Capture the cell that displays the provided text and extract its (x, y) central coordinate. 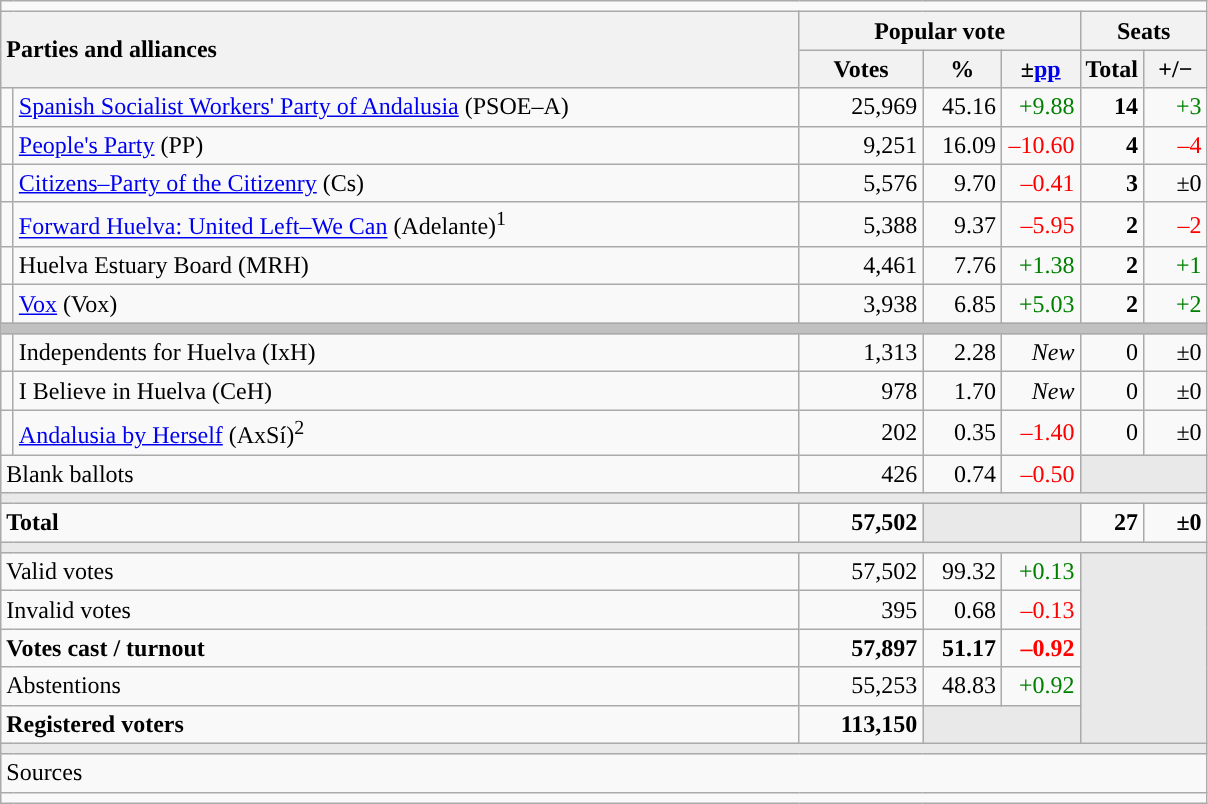
Blank ballots (400, 474)
Valid votes (400, 572)
25,969 (861, 107)
+5.03 (1040, 304)
Invalid votes (400, 610)
Abstentions (400, 686)
Registered voters (400, 724)
+1.38 (1040, 266)
395 (861, 610)
5,576 (861, 183)
113,150 (861, 724)
0.74 (962, 474)
–5.95 (1040, 224)
Votes cast / turnout (400, 648)
1,313 (861, 353)
9.37 (962, 224)
5,388 (861, 224)
16.09 (962, 145)
Vox (Vox) (406, 304)
–1.40 (1040, 432)
±pp (1040, 69)
–0.92 (1040, 648)
978 (861, 391)
–2 (1176, 224)
7.76 (962, 266)
Spanish Socialist Workers' Party of Andalusia (PSOE–A) (406, 107)
55,253 (861, 686)
3 (1112, 183)
4 (1112, 145)
45.16 (962, 107)
+3 (1176, 107)
6.85 (962, 304)
Citizens–Party of the Citizenry (Cs) (406, 183)
–10.60 (1040, 145)
–0.13 (1040, 610)
9,251 (861, 145)
Huelva Estuary Board (MRH) (406, 266)
0.68 (962, 610)
426 (861, 474)
+9.88 (1040, 107)
People's Party (PP) (406, 145)
+2 (1176, 304)
Independents for Huelva (IxH) (406, 353)
Popular vote (940, 31)
99.32 (962, 572)
1.70 (962, 391)
4,461 (861, 266)
–4 (1176, 145)
3,938 (861, 304)
Votes (861, 69)
+0.13 (1040, 572)
48.83 (962, 686)
–0.41 (1040, 183)
9.70 (962, 183)
Parties and alliances (400, 50)
+1 (1176, 266)
27 (1112, 523)
Seats (1144, 31)
Sources (604, 773)
Forward Huelva: United Left–We Can (Adelante)1 (406, 224)
–0.50 (1040, 474)
2.28 (962, 353)
Andalusia by Herself (AxSí)2 (406, 432)
14 (1112, 107)
0.35 (962, 432)
51.17 (962, 648)
+/− (1176, 69)
I Believe in Huelva (CeH) (406, 391)
% (962, 69)
+0.92 (1040, 686)
202 (861, 432)
57,897 (861, 648)
